Return (x, y) of the center of cell containing provided text 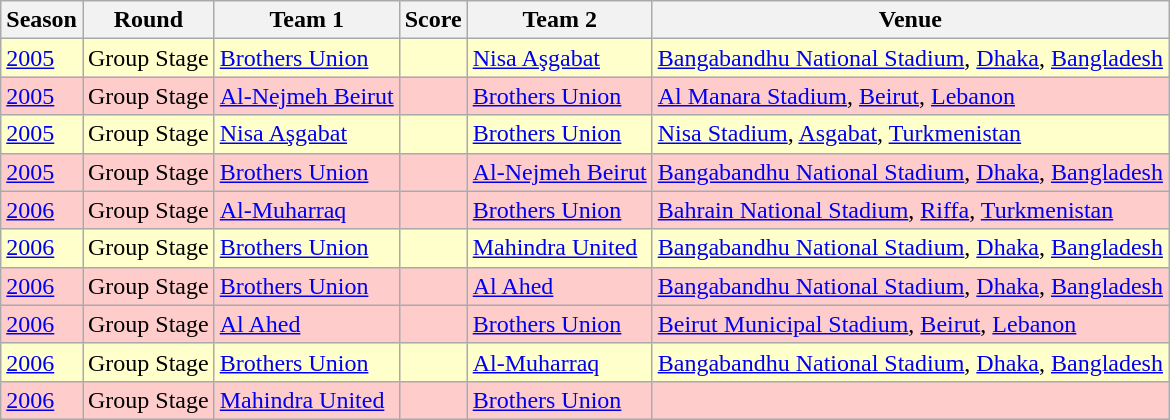
Team 1 (306, 20)
Season (42, 20)
Beirut Municipal Stadium, Beirut, Lebanon (910, 324)
Venue (910, 20)
Score (433, 20)
Nisa Stadium, Asgabat, Turkmenistan (910, 134)
Al Manara Stadium, Beirut, Lebanon (910, 96)
Team 2 (560, 20)
Round (148, 20)
Bahrain National Stadium, Riffa, Turkmenistan (910, 210)
